Pinpoint the cell where the given text exists, returning its (X, Y) midpoint coordinate. 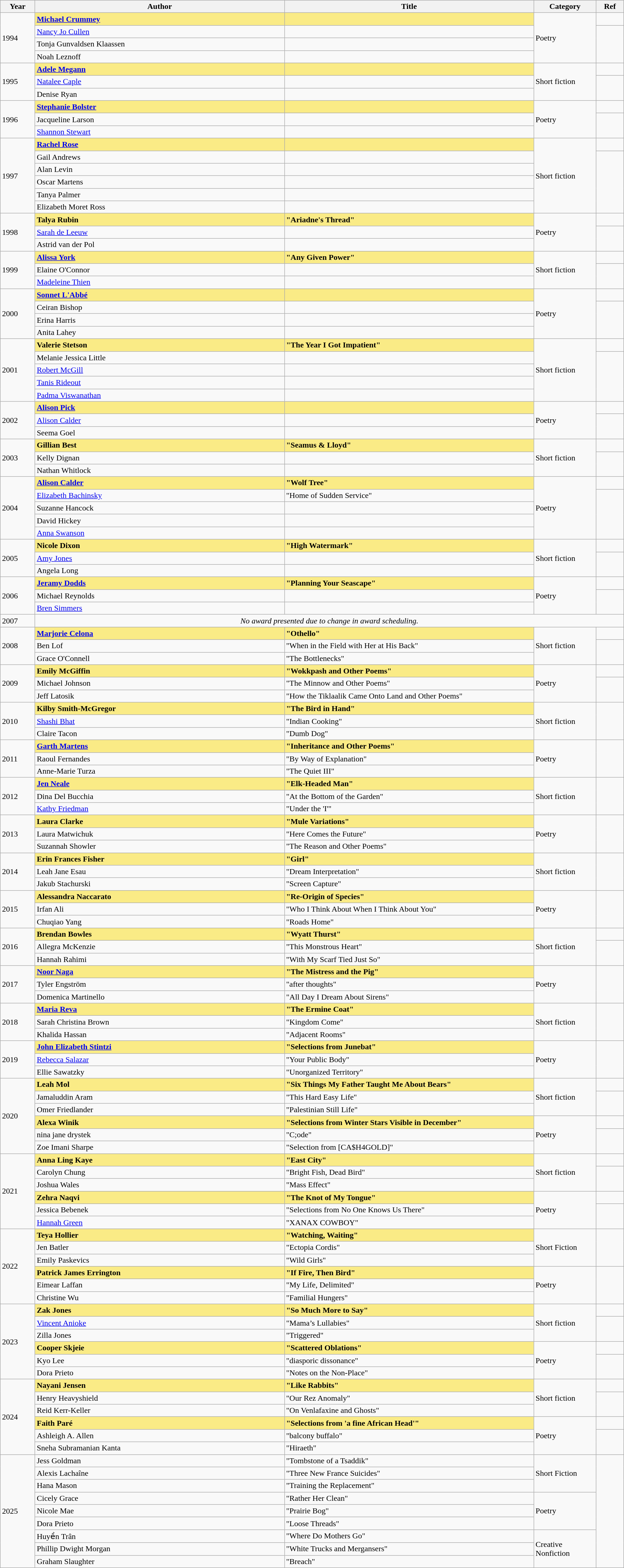
"The Year I Got Impatient" (409, 345)
Hana Mason (160, 1486)
Bren Simmers (160, 608)
1995 (18, 82)
2002 (18, 420)
"Selections from Winter Stars Visible in December" (409, 1122)
Kelly Dignan (160, 458)
Marjorie Celona (160, 633)
"Ectopia Cordis" (409, 1248)
Alexis Lachaîne (160, 1473)
Phillip Dwight Morgan (160, 1549)
"Dream Interpretation" (409, 871)
2003 (18, 458)
"Othello" (409, 633)
nina jane drystek (160, 1135)
"Six Things My Father Taught Me About Bears" (409, 1085)
"Three New France Suicides" (409, 1473)
Alison Pick (160, 408)
"Our Rez Anomaly" (409, 1398)
"Selection from [CA$H4GOLD]" (409, 1147)
Henry Heavyshield (160, 1398)
Adele Megann (160, 69)
"Hiraeth" (409, 1448)
"Training the Replacement" (409, 1486)
Dina Del Bucchia (160, 796)
Jess Goldman (160, 1461)
Emily McGiffin (160, 671)
Ceiran Bishop (160, 307)
Zehra Naqvi (160, 1197)
Grace O'Connell (160, 658)
Nathan Whitlock (160, 470)
Tanis Rideout (160, 383)
Irfan Ali (160, 909)
"Here Comes the Future" (409, 834)
1996 (18, 119)
Stephanie Bolster (160, 107)
Suzanne Hancock (160, 508)
Emily Paskevics (160, 1260)
2007 (18, 621)
"after thoughts" (409, 984)
"Wokkpash and Other Poems" (409, 671)
Title (409, 7)
Laura Matwichuk (160, 834)
Kyo Lee (160, 1361)
Astrid van der Pol (160, 245)
2022 (18, 1266)
2015 (18, 909)
"Tombstone of a Tsaddik" (409, 1461)
"East City" (409, 1160)
"The Reason and Other Poems" (409, 846)
"Bright Fish, Dead Bird" (409, 1172)
Leah Mol (160, 1085)
Erina Harris (160, 320)
"The Bird in Hand" (409, 708)
"Loose Threads" (409, 1523)
2000 (18, 314)
Jeramy Dodds (160, 583)
"Selections from 'a fine African Head'" (409, 1423)
Seema Goel (160, 433)
"How the Tiklaalik Came Onto Land and Other Poems" (409, 696)
Nicole Dixon (160, 545)
"Watching, Waiting" (409, 1235)
Reid Kerr-Keller (160, 1411)
Elizabeth Bachinsky (160, 495)
"Roads Home" (409, 922)
Sarah Christina Brown (160, 1022)
Creative Nonfiction (565, 1549)
Ellie Sawatzky (160, 1072)
Jessica Bebenek (160, 1210)
"Palestinian Still Life" (409, 1110)
Anita Lahey (160, 332)
Cooper Skjeie (160, 1348)
"Your Public Body" (409, 1059)
Tyler Engström (160, 984)
"Screen Capture" (409, 884)
Natalee Caple (160, 82)
2024 (18, 1417)
Faith Paré (160, 1423)
Leah Jane Esau (160, 871)
Jacqueline Larson (160, 119)
Jen Neale (160, 784)
"This Hard Easy Life" (409, 1097)
Talya Rubin (160, 220)
"The Knot of My Tongue" (409, 1197)
Huyền Trân (160, 1536)
1999 (18, 270)
Madeleine Thien (160, 282)
Shannon Stewart (160, 132)
"Under the 'I'" (409, 809)
Nayani Jensen (160, 1386)
Michael Johnson (160, 683)
Brendan Bowles (160, 934)
Anne-Marie Turza (160, 771)
"So Much More to Say" (409, 1310)
No award presented due to change in award scheduling. (329, 621)
"When in the Field with Her at His Back" (409, 646)
Robert McGill (160, 370)
"Kingdom Come" (409, 1022)
Sarah de Leeuw (160, 232)
"White Trucks and Mergansers" (409, 1549)
"Planning Your Seascape" (409, 583)
"XANAX COWBOY" (409, 1223)
"Wyatt Thurst" (409, 934)
"Ariadne's Thread" (409, 220)
Zak Jones (160, 1310)
"Seamus & Lloyd" (409, 445)
David Hickey (160, 520)
"Triggered" (409, 1335)
"The Quiet III" (409, 771)
2016 (18, 947)
Patrick James Errington (160, 1273)
"Selections from No One Knows Us There" (409, 1210)
Claire Tacon (160, 733)
Elaine O'Connor (160, 270)
"Home of Sudden Service" (409, 495)
Graham Slaughter (160, 1561)
"Elk-Headed Man" (409, 784)
Amy Jones (160, 558)
2020 (18, 1116)
"High Watermark" (409, 545)
Christine Wu (160, 1298)
Michael Crummey (160, 19)
Ben Lof (160, 646)
Domenica Martinello (160, 997)
Suzannah Showler (160, 846)
Alexa Winik (160, 1122)
"Mule Variations" (409, 821)
"C;ode" (409, 1135)
2006 (18, 596)
Laura Clarke (160, 821)
Kathy Friedman (160, 809)
1998 (18, 232)
"Familial Hungers" (409, 1298)
Zilla Jones (160, 1335)
"The Ermine Coat" (409, 1009)
Valerie Stetson (160, 345)
"This Monstrous Heart" (409, 947)
"Notes on the Non-Place" (409, 1373)
"Any Given Power" (409, 257)
1994 (18, 38)
"All Day I Dream About Sirens" (409, 997)
2012 (18, 796)
"Wild Girls" (409, 1260)
"On Venlafaxine and Ghosts" (409, 1411)
"Where Do Mothers Go" (409, 1536)
Teya Hollier (160, 1235)
Omer Friedlander (160, 1110)
2014 (18, 871)
2001 (18, 370)
Alessandra Naccarato (160, 896)
Garth Martens (160, 746)
Anna Swanson (160, 533)
Michael Reynolds (160, 596)
Chuqiao Yang (160, 922)
1997 (18, 176)
"Re-Origin of Species" (409, 896)
"The Bottlenecks" (409, 658)
"Wolf Tree" (409, 483)
2019 (18, 1059)
"With My Scarf Tied Just So" (409, 959)
Cicely Grace (160, 1498)
"The Minnow and Other Poems" (409, 683)
2013 (18, 834)
Nancy Jo Cullen (160, 32)
2025 (18, 1511)
Padma Viswanathan (160, 395)
Khalida Hassan (160, 1034)
"Mass Effect" (409, 1185)
2011 (18, 758)
2005 (18, 558)
Jakub Stachurski (160, 884)
"By Way of Explanation" (409, 758)
Allegra McKenzie (160, 947)
Vincent Anioke (160, 1323)
Anna Ling Kaye (160, 1160)
Rebecca Salazar (160, 1059)
"Indian Cooking" (409, 721)
Year (18, 7)
Carolyn Chung (160, 1172)
2009 (18, 683)
"Unorganized Territory" (409, 1072)
2010 (18, 721)
"Inheritance and Other Poems" (409, 746)
Maria Reva (160, 1009)
"Breach" (409, 1561)
"If Fire, Then Bird" (409, 1273)
Hannah Green (160, 1223)
Melanie Jessica Little (160, 357)
Jamaluddin Aram (160, 1097)
"Dumb Dog" (409, 733)
Noor Naga (160, 972)
"Scattered Oblations" (409, 1348)
2017 (18, 984)
"Adjacent Rooms" (409, 1034)
Kilby Smith-McGregor (160, 708)
Sneha Subramanian Kanta (160, 1448)
"Who I Think About When I Think About You" (409, 909)
Eimear Laffan (160, 1285)
Gail Andrews (160, 157)
"Prairie Bog" (409, 1511)
Sonnet L'Abbé (160, 295)
"Like Rabbits" (409, 1386)
Jen Batler (160, 1248)
"Rather Her Clean" (409, 1498)
Gillian Best (160, 445)
Oscar Martens (160, 182)
"My Life, Delimited" (409, 1285)
Ref (610, 7)
Erin Frances Fisher (160, 859)
John Elizabeth Stintzi (160, 1047)
2018 (18, 1022)
Denise Ryan (160, 94)
Alan Levin (160, 170)
"The Mistress and the Pig" (409, 972)
Nicole Mae (160, 1511)
"diasporic dissonance" (409, 1361)
"Girl" (409, 859)
2008 (18, 646)
Jeff Latosik (160, 696)
2021 (18, 1191)
Category (565, 7)
Tonja Gunvaldsen Klaassen (160, 44)
2004 (18, 508)
Shashi Bhat (160, 721)
"Mama’s Lullabies" (409, 1323)
"Selections from Junebat" (409, 1047)
Raoul Fernandes (160, 758)
Alissa York (160, 257)
"balcony buffalo" (409, 1436)
Joshua Wales (160, 1185)
Hannah Rahimi (160, 959)
Tanya Palmer (160, 195)
Ashleigh A. Allen (160, 1436)
Author (160, 7)
Elizabeth Moret Ross (160, 207)
"At the Bottom of the Garden" (409, 796)
2023 (18, 1341)
Zoe Imani Sharpe (160, 1147)
Angela Long (160, 571)
Rachel Rose (160, 144)
Noah Leznoff (160, 57)
